Find where the given text appears and provide that cell's center as (x, y) coordinate. 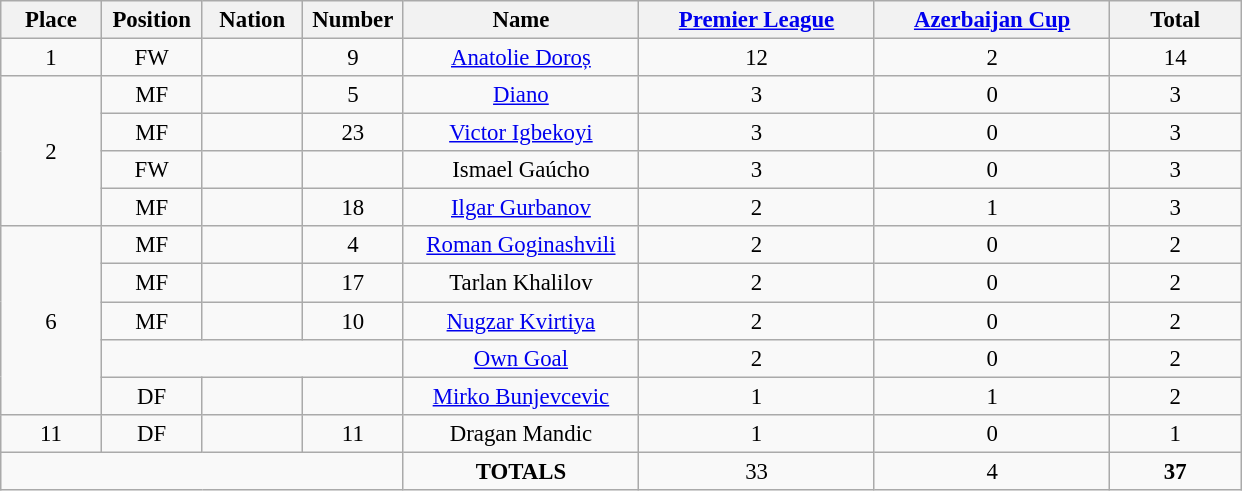
Ismael Gaúcho (521, 170)
5 (354, 95)
9 (354, 58)
Premier League (757, 20)
17 (354, 283)
Ilgar Gurbanov (521, 208)
Nugzar Kvirtiya (521, 321)
Own Goal (521, 358)
Roman Goginashvili (521, 245)
Tarlan Khalilov (521, 283)
Victor Igbekoyi (521, 133)
Azerbaijan Cup (992, 20)
23 (354, 133)
14 (1176, 58)
10 (354, 321)
Total (1176, 20)
Diano (521, 95)
18 (354, 208)
6 (52, 320)
37 (1176, 471)
12 (757, 58)
TOTALS (521, 471)
Place (52, 20)
33 (757, 471)
Name (521, 20)
Nation (252, 20)
Position (152, 20)
Number (354, 20)
Anatolie Doroș (521, 58)
Dragan Mandic (521, 433)
Mirko Bunjevcevic (521, 396)
